From the cell containing the given text, extract its center point as [X, Y] coordinate. 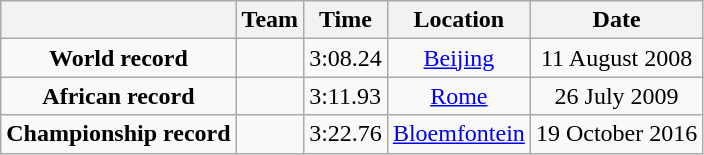
Time [346, 20]
Bloemfontein [458, 134]
World record [118, 58]
Rome [458, 96]
19 October 2016 [616, 134]
Team [270, 20]
Date [616, 20]
3:08.24 [346, 58]
3:22.76 [346, 134]
Beijing [458, 58]
African record [118, 96]
Championship record [118, 134]
26 July 2009 [616, 96]
11 August 2008 [616, 58]
3:11.93 [346, 96]
Location [458, 20]
